Determine the (x, y) coordinate at the center of the cell enclosing the given text.  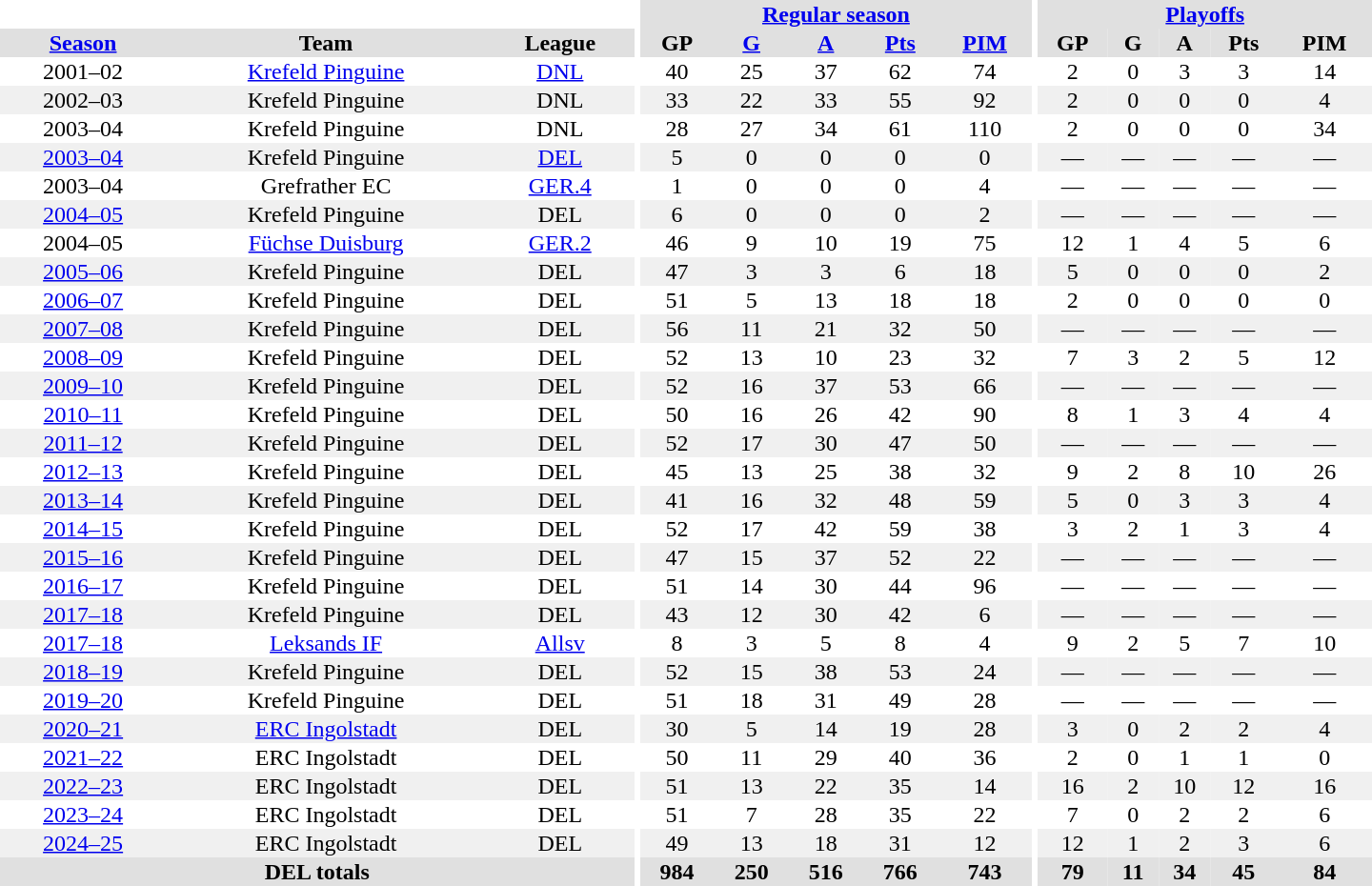
743 (985, 872)
984 (677, 872)
Season (83, 43)
2018–19 (83, 672)
2006–07 (83, 300)
110 (985, 129)
62 (900, 71)
2015–16 (83, 557)
League (560, 43)
23 (900, 357)
2020–21 (83, 729)
2002–03 (83, 100)
24 (985, 672)
2019–20 (83, 700)
92 (985, 100)
Leksands IF (326, 643)
2022–23 (83, 786)
2012–13 (83, 472)
2013–14 (83, 500)
2007–08 (83, 329)
61 (900, 129)
Grefrather EC (326, 186)
Füchse Duisburg (326, 243)
GER.2 (560, 243)
Regular season (837, 14)
75 (985, 243)
2010–11 (83, 414)
46 (677, 243)
84 (1324, 872)
21 (826, 329)
250 (752, 872)
Team (326, 43)
90 (985, 414)
55 (900, 100)
2011–12 (83, 443)
2001–02 (83, 71)
36 (985, 757)
2024–25 (83, 843)
44 (900, 586)
56 (677, 329)
41 (677, 500)
29 (826, 757)
74 (985, 71)
2009–10 (83, 386)
2005–06 (83, 272)
Playoffs (1204, 14)
516 (826, 872)
79 (1073, 872)
43 (677, 614)
48 (900, 500)
2016–17 (83, 586)
Allsv (560, 643)
2008–09 (83, 357)
766 (900, 872)
DEL totals (317, 872)
GER.4 (560, 186)
66 (985, 386)
2023–24 (83, 815)
2014–15 (83, 529)
2021–22 (83, 757)
27 (752, 129)
96 (985, 586)
